Find where the given text appears and provide that cell's center as (x, y) coordinate. 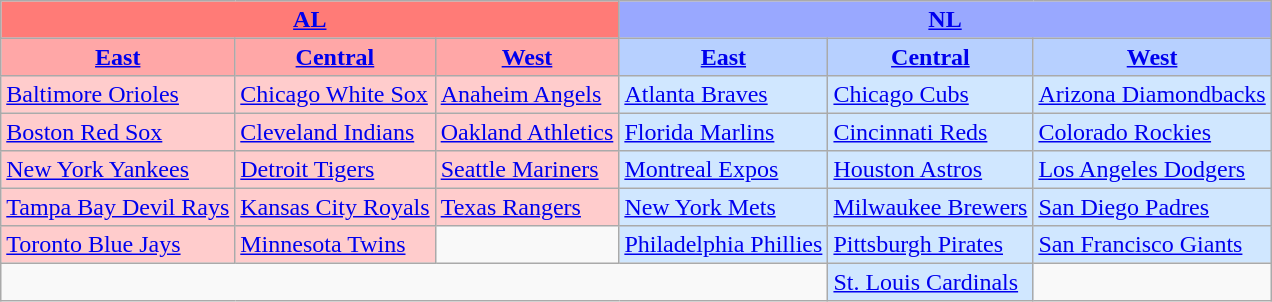
San Diego Padres (1152, 206)
Colorado Rockies (1152, 132)
AL (310, 20)
Arizona Diamondbacks (1152, 94)
Seattle Mariners (527, 170)
Boston Red Sox (118, 132)
Chicago White Sox (335, 94)
Montreal Expos (724, 170)
NL (945, 20)
San Francisco Giants (1152, 244)
Milwaukee Brewers (930, 206)
Houston Astros (930, 170)
Florida Marlins (724, 132)
Anaheim Angels (527, 94)
Toronto Blue Jays (118, 244)
Oakland Athletics (527, 132)
Atlanta Braves (724, 94)
St. Louis Cardinals (930, 282)
Los Angeles Dodgers (1152, 170)
Pittsburgh Pirates (930, 244)
New York Mets (724, 206)
Philadelphia Phillies (724, 244)
Texas Rangers (527, 206)
Detroit Tigers (335, 170)
Minnesota Twins (335, 244)
Baltimore Orioles (118, 94)
Cleveland Indians (335, 132)
Kansas City Royals (335, 206)
Tampa Bay Devil Rays (118, 206)
Cincinnati Reds (930, 132)
Chicago Cubs (930, 94)
New York Yankees (118, 170)
